Return [x, y] of the center of cell containing provided text 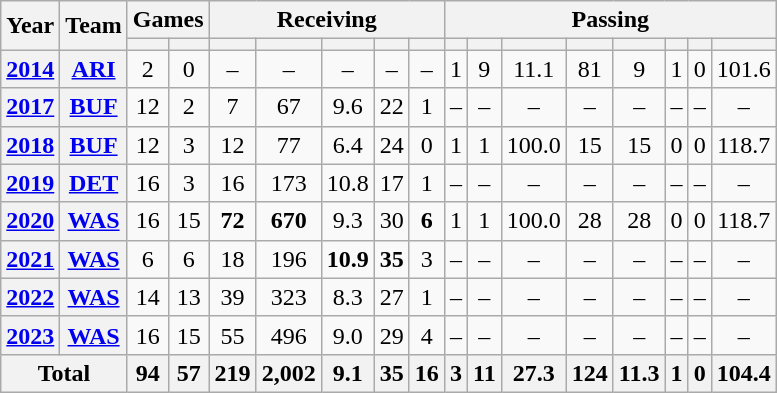
11.1 [534, 69]
10.8 [348, 183]
Games [168, 20]
Year [30, 26]
Total [64, 373]
101.6 [744, 69]
2023 [30, 335]
2014 [30, 69]
67 [288, 107]
DET [94, 183]
6.4 [348, 145]
670 [288, 221]
9.0 [348, 335]
81 [590, 69]
11.3 [639, 373]
14 [148, 297]
9.6 [348, 107]
219 [232, 373]
10.9 [348, 259]
Team [94, 26]
4 [426, 335]
27 [392, 297]
2022 [30, 297]
Receiving [326, 20]
29 [392, 335]
77 [288, 145]
2020 [30, 221]
8.3 [348, 297]
Passing [610, 20]
11 [484, 373]
ARI [94, 69]
323 [288, 297]
2021 [30, 259]
2018 [30, 145]
173 [288, 183]
124 [590, 373]
18 [232, 259]
39 [232, 297]
13 [188, 297]
9.3 [348, 221]
24 [392, 145]
27.3 [534, 373]
72 [232, 221]
104.4 [744, 373]
2,002 [288, 373]
17 [392, 183]
2017 [30, 107]
55 [232, 335]
22 [392, 107]
196 [288, 259]
30 [392, 221]
496 [288, 335]
94 [148, 373]
9.1 [348, 373]
57 [188, 373]
7 [232, 107]
2019 [30, 183]
